Scan for the cell matching the given text and deliver its [X, Y] coordinate at center. 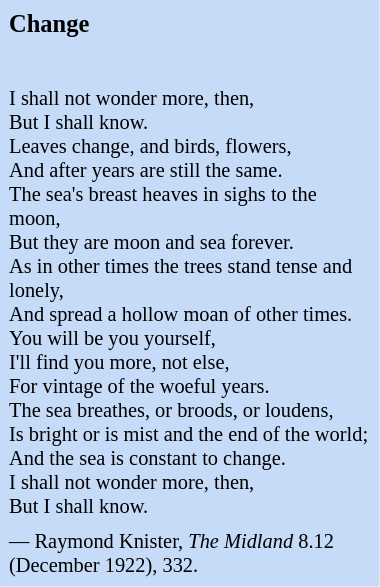
— Raymond Knister, The Midland 8.12 (December 1922), 332. [190, 554]
